Extract the [x, y] coordinate from the center of the cell holding the provided text.  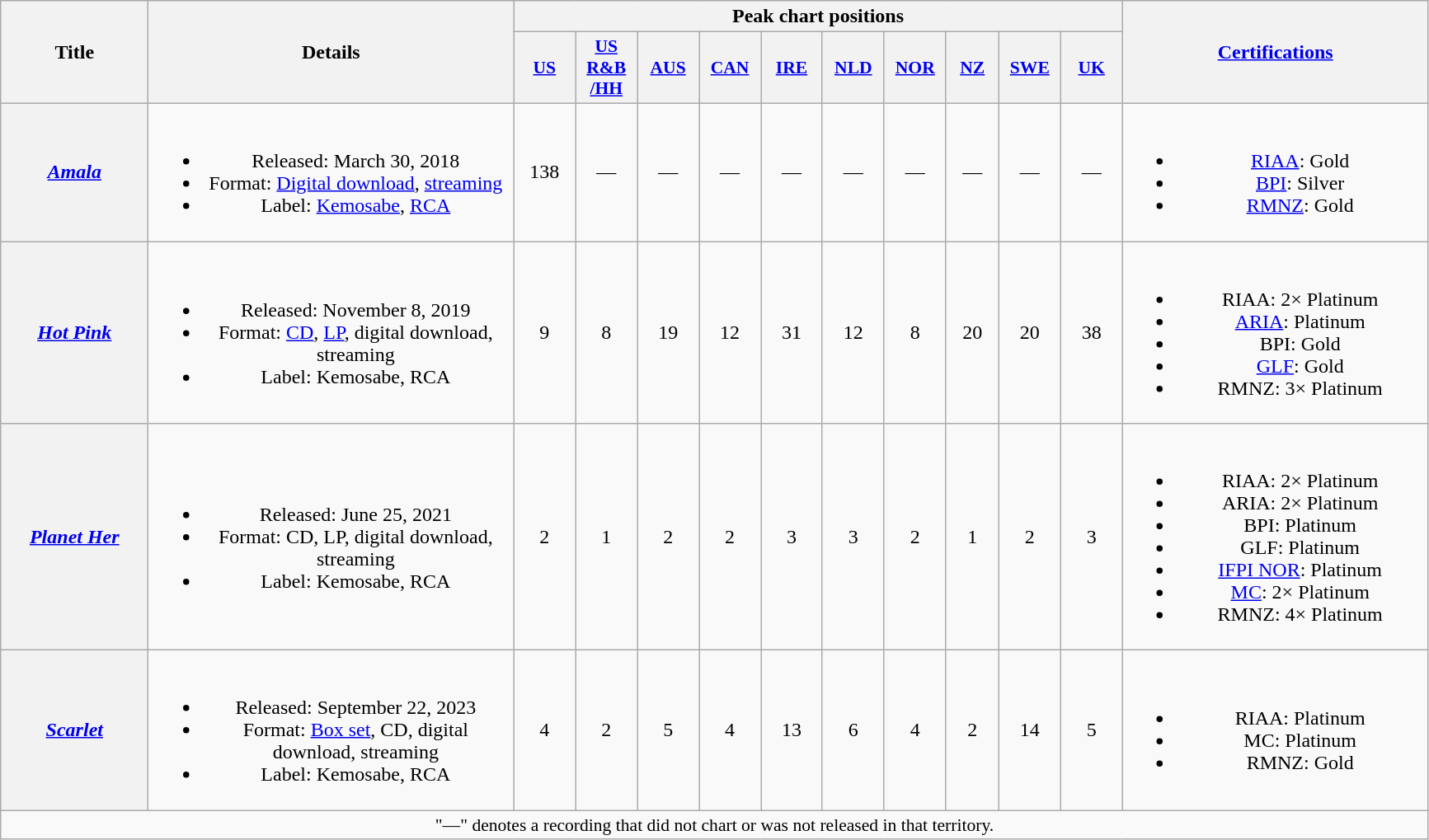
9 [544, 331]
13 [792, 730]
NLD [853, 68]
RIAA: GoldBPI: SilverRMNZ: Gold [1275, 171]
NZ [972, 68]
USR&B/HH [607, 68]
Details [331, 53]
Scarlet [74, 730]
NOR [915, 68]
US [544, 68]
31 [792, 331]
138 [544, 171]
"—" denotes a recording that did not chart or was not released in that territory. [714, 825]
Released: March 30, 2018Format: Digital download, streamingLabel: Kemosabe, RCA [331, 171]
14 [1029, 730]
Certifications [1275, 53]
AUS [668, 68]
IRE [792, 68]
UK [1092, 68]
RIAA: PlatinumMC: PlatinumRMNZ: Gold [1275, 730]
Amala [74, 171]
Peak chart positions [818, 16]
19 [668, 331]
RIAA: 2× PlatinumARIA: PlatinumBPI: GoldGLF: GoldRMNZ: 3× Platinum [1275, 331]
Released: November 8, 2019Format: CD, LP, digital download, streamingLabel: Kemosabe, RCA [331, 331]
RIAA: 2× PlatinumARIA: 2× PlatinumBPI: PlatinumGLF: PlatinumIFPI NOR: PlatinumMC: 2× PlatinumRMNZ: 4× Platinum [1275, 537]
SWE [1029, 68]
Planet Her [74, 537]
38 [1092, 331]
CAN [731, 68]
6 [853, 730]
Released: June 25, 2021Format: CD, LP, digital download, streamingLabel: Kemosabe, RCA [331, 537]
Released: September 22, 2023Format: Box set, CD, digital download, streamingLabel: Kemosabe, RCA [331, 730]
Title [74, 53]
Hot Pink [74, 331]
